Scan for the cell matching the given text and deliver its [X, Y] coordinate at center. 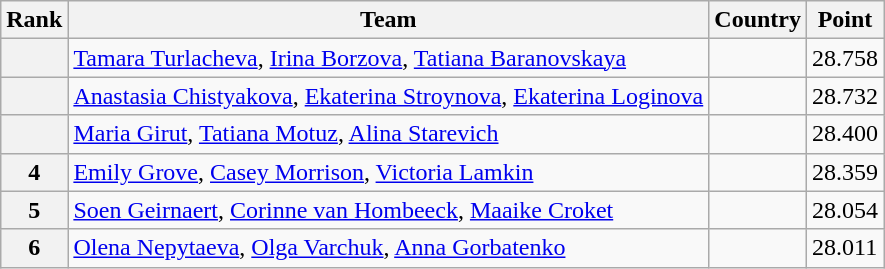
Soen Geirnaert, Corinne van Hombeeck, Maaike Croket [388, 210]
Olena Nepytaeva, Olga Varchuk, Anna Gorbatenko [388, 248]
Anastasia Chistyakova, Ekaterina Stroynova, Ekaterina Loginova [388, 96]
Maria Girut, Tatiana Motuz, Alina Starevich [388, 134]
28.732 [846, 96]
28.400 [846, 134]
28.011 [846, 248]
4 [34, 172]
Team [388, 20]
Emily Grove, Casey Morrison, Victoria Lamkin [388, 172]
Country [758, 20]
6 [34, 248]
Tamara Turlacheva, Irina Borzova, Tatiana Baranovskaya [388, 58]
28.359 [846, 172]
5 [34, 210]
Point [846, 20]
28.054 [846, 210]
28.758 [846, 58]
Rank [34, 20]
